Output the [X, Y] coordinate of the center of the cell containing the given text.  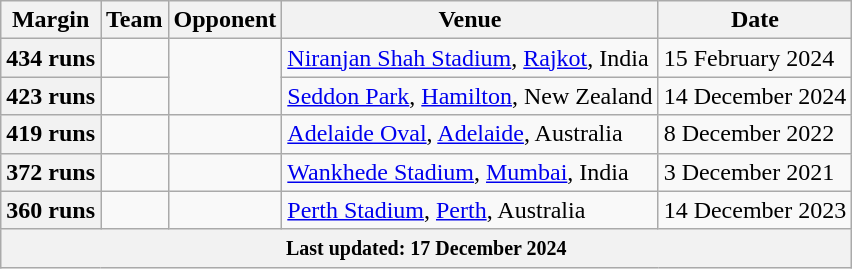
Margin [51, 20]
Team [134, 20]
Wankhede Stadium, Mumbai, India [470, 172]
Last updated: 17 December 2024 [426, 248]
423 runs [51, 96]
419 runs [51, 134]
360 runs [51, 210]
Date [755, 20]
Venue [470, 20]
15 February 2024 [755, 58]
8 December 2022 [755, 134]
Perth Stadium, Perth, Australia [470, 210]
Opponent [225, 20]
14 December 2023 [755, 210]
372 runs [51, 172]
Adelaide Oval, Adelaide, Australia [470, 134]
Niranjan Shah Stadium, Rajkot, India [470, 58]
434 runs [51, 58]
Seddon Park, Hamilton, New Zealand [470, 96]
14 December 2024 [755, 96]
3 December 2021 [755, 172]
